From the cell containing the given text, extract its center point as [x, y] coordinate. 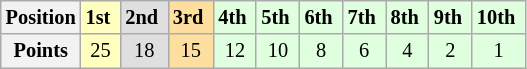
8th [408, 17]
25 [101, 51]
12 [234, 51]
7th [364, 17]
4th [234, 17]
Position [41, 17]
18 [144, 51]
Points [41, 51]
1 [498, 51]
2nd [144, 17]
6th [322, 17]
6 [364, 51]
5th [278, 17]
3rd [190, 17]
15 [190, 51]
8 [322, 51]
4 [408, 51]
10th [498, 17]
1st [101, 17]
10 [278, 51]
2 [450, 51]
9th [450, 17]
